Provide the (X, Y) coordinate of the cell's center where the given text is located.  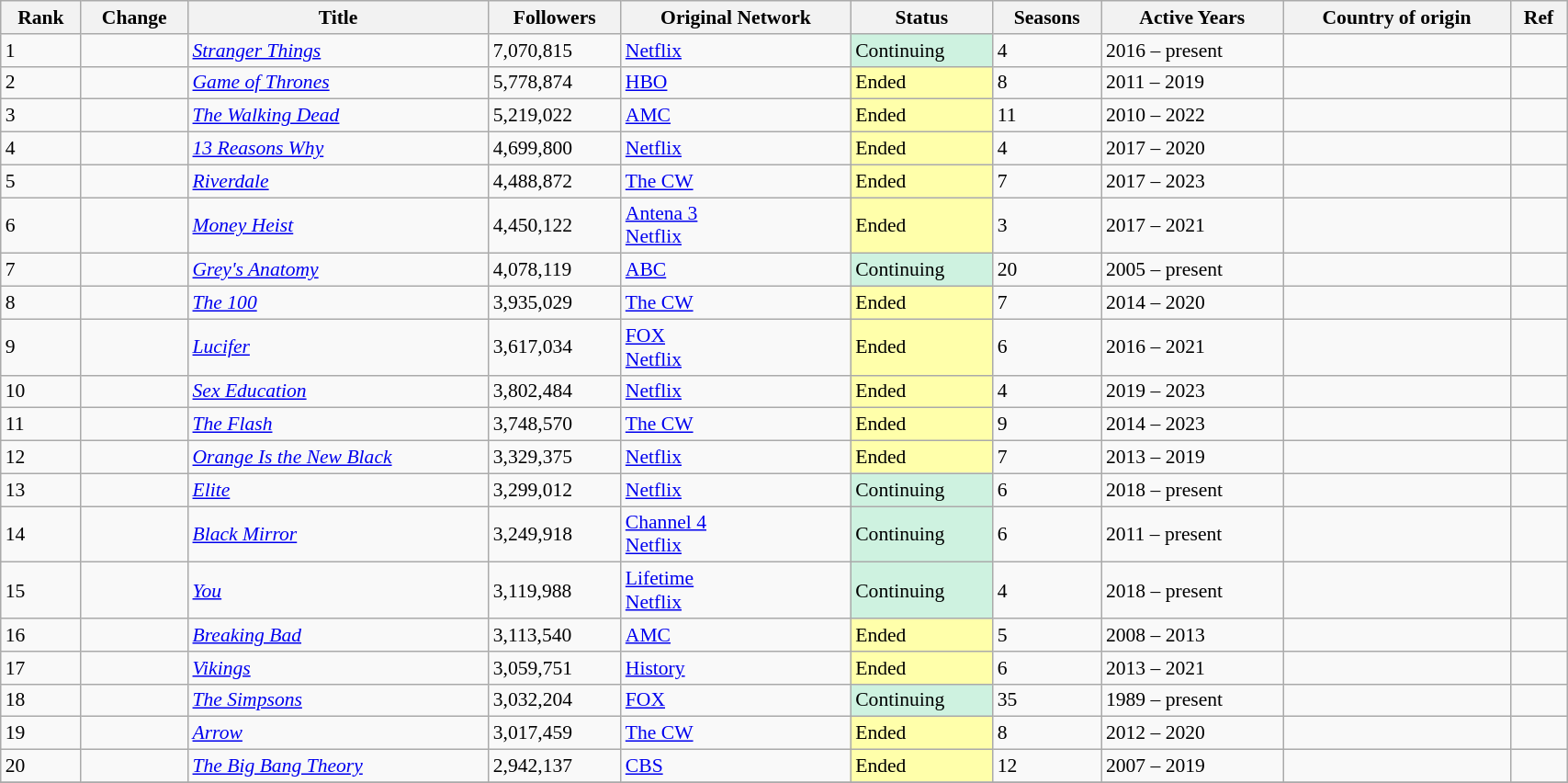
Sex Education (338, 391)
The Flash (338, 425)
Original Network (736, 17)
3,249,918 (555, 535)
2017 – 2020 (1192, 149)
The Big Bang Theory (338, 766)
Active Years (1192, 17)
2013 – 2021 (1192, 668)
Orange Is the New Black (338, 458)
ABC (736, 270)
18 (40, 700)
2011 – 2019 (1192, 83)
The 100 (338, 303)
19 (40, 733)
Rank (40, 17)
Lucifer (338, 347)
3,032,204 (555, 700)
Grey's Anatomy (338, 270)
Arrow (338, 733)
2017 – 2023 (1192, 181)
13 Reasons Why (338, 149)
Change (134, 17)
2008 – 2013 (1192, 635)
2014 – 2023 (1192, 425)
FOX (736, 700)
Country of origin (1397, 17)
Channel 4Netflix (736, 535)
2016 – present (1192, 51)
CBS (736, 766)
16 (40, 635)
Seasons (1047, 17)
2016 – 2021 (1192, 347)
3,329,375 (555, 458)
Riverdale (338, 181)
3,935,029 (555, 303)
Stranger Things (338, 51)
10 (40, 391)
4,488,872 (555, 181)
4,450,122 (555, 226)
Status (921, 17)
4,078,119 (555, 270)
2019 – 2023 (1192, 391)
15 (40, 590)
3,299,012 (555, 490)
14 (40, 535)
Black Mirror (338, 535)
3,119,988 (555, 590)
Antena 3Netflix (736, 226)
FOXNetflix (736, 347)
The Simpsons (338, 700)
2012 – 2020 (1192, 733)
3,059,751 (555, 668)
3,113,540 (555, 635)
Money Heist (338, 226)
2017 – 2021 (1192, 226)
3,802,484 (555, 391)
2010 – 2022 (1192, 116)
17 (40, 668)
2 (40, 83)
5,219,022 (555, 116)
Followers (555, 17)
Title (338, 17)
2007 – 2019 (1192, 766)
Breaking Bad (338, 635)
13 (40, 490)
2005 – present (1192, 270)
You (338, 590)
Vikings (338, 668)
7,070,815 (555, 51)
The Walking Dead (338, 116)
HBO (736, 83)
2,942,137 (555, 766)
35 (1047, 700)
LifetimeNetflix (736, 590)
History (736, 668)
4,699,800 (555, 149)
3,748,570 (555, 425)
2013 – 2019 (1192, 458)
Game of Thrones (338, 83)
1 (40, 51)
2014 – 2020 (1192, 303)
Ref (1538, 17)
3,617,034 (555, 347)
5,778,874 (555, 83)
Elite (338, 490)
1989 – present (1192, 700)
2011 – present (1192, 535)
3,017,459 (555, 733)
